Detect which cell encompasses the target text, then output its [x, y] center coordinate. 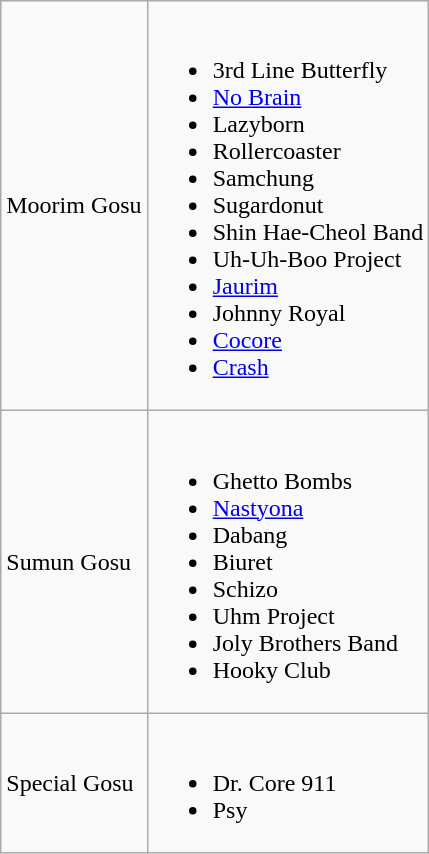
Dr. Core 911Psy [288, 783]
Ghetto BombsNastyonaDabangBiuretSchizoUhm ProjectJoly Brothers BandHooky Club [288, 562]
Sumun Gosu [74, 562]
Moorim Gosu [74, 206]
Special Gosu [74, 783]
3rd Line ButterflyNo BrainLazybornRollercoasterSamchungSugardonutShin Hae-Cheol BandUh-Uh-Boo ProjectJaurimJohnny RoyalCocoreCrash [288, 206]
